Determine the [x, y] coordinate at the center of the cell enclosing the given text.  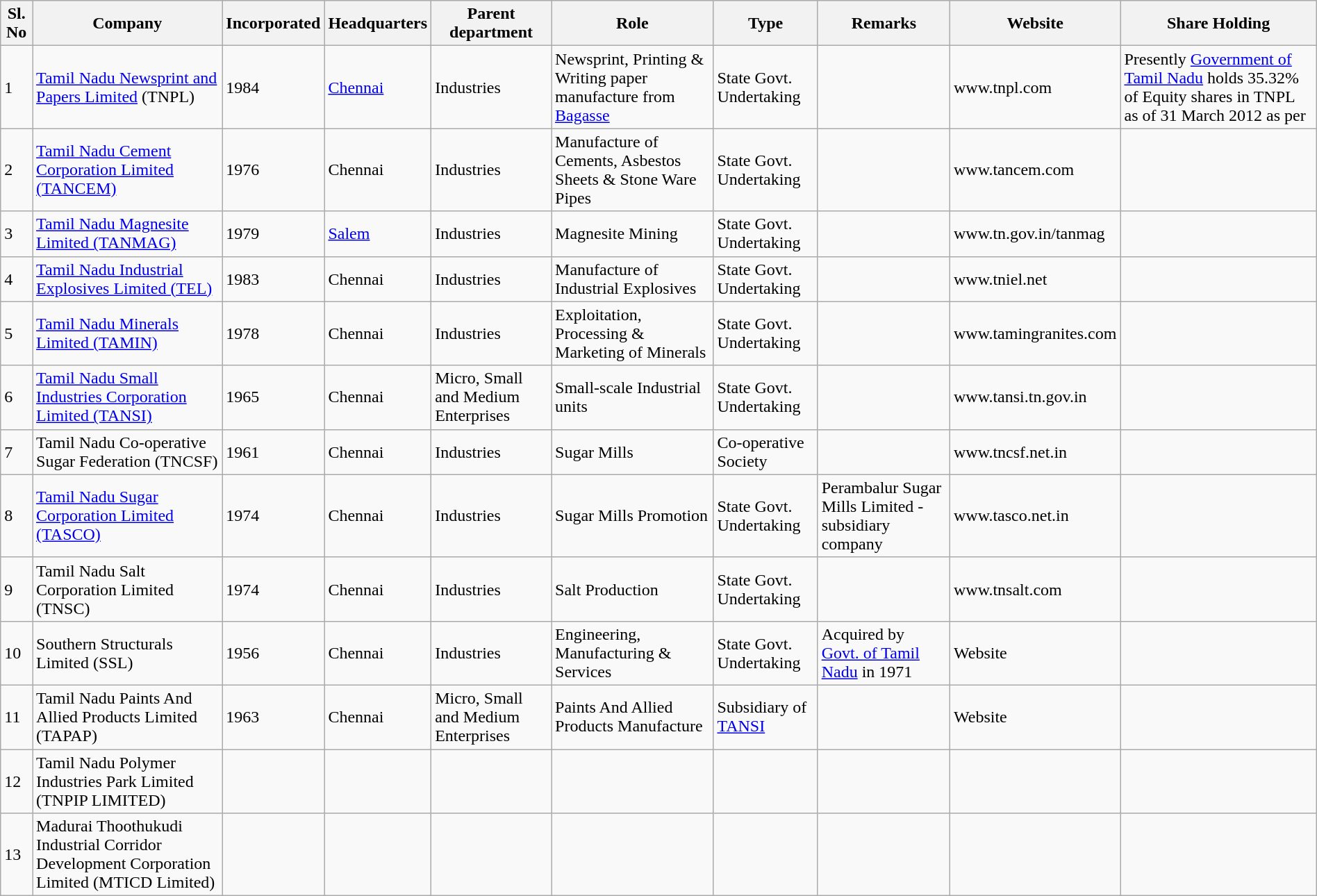
1961 [274, 451]
Engineering, Manufacturing & Services [632, 653]
1976 [274, 169]
5 [17, 333]
www.tamingranites.com [1035, 333]
6 [17, 397]
4 [17, 279]
Headquarters [378, 24]
Sl. No [17, 24]
1984 [274, 88]
Subsidiary of TANSI [765, 717]
Presently Government of Tamil Nadu holds 35.32% of Equity shares in TNPL as of 31 March 2012 as per [1218, 88]
Company [128, 24]
Acquired by Govt. of Tamil Nadu in 1971 [884, 653]
1956 [274, 653]
2 [17, 169]
11 [17, 717]
12 [17, 781]
Sugar Mills [632, 451]
Co-operative Society [765, 451]
Manufacture of Industrial Explosives [632, 279]
Parent department [492, 24]
Remarks [884, 24]
Tamil Nadu Newsprint and Papers Limited (TNPL) [128, 88]
Tamil Nadu Polymer Industries Park Limited (TNPIP LIMITED) [128, 781]
1 [17, 88]
Sugar Mills Promotion [632, 515]
www.tnpl.com [1035, 88]
www.tansi.tn.gov.in [1035, 397]
Manufacture of Cements, Asbestos Sheets & Stone Ware Pipes [632, 169]
www.tnsalt.com [1035, 589]
1963 [274, 717]
Tamil Nadu Paints And Allied Products Limited (TAPAP) [128, 717]
13 [17, 854]
Share Holding [1218, 24]
7 [17, 451]
www.tancem.com [1035, 169]
Tamil Nadu Small Industries Corporation Limited (TANSI) [128, 397]
3 [17, 233]
Tamil Nadu Magnesite Limited (TANMAG) [128, 233]
1983 [274, 279]
8 [17, 515]
Tamil Nadu Cement Corporation Limited (TANCEM) [128, 169]
Salt Production [632, 589]
Paints And Allied Products Manufacture [632, 717]
Madurai Thoothukudi Industrial Corridor Development Corporation Limited (MTICD Limited) [128, 854]
1965 [274, 397]
Tamil Nadu Co-operative Sugar Federation (TNCSF) [128, 451]
Salem [378, 233]
Perambalur Sugar Mills Limited -subsidiary company [884, 515]
Role [632, 24]
Tamil Nadu Industrial Explosives Limited (TEL) [128, 279]
www.tasco.net.in [1035, 515]
www.tncsf.net.in [1035, 451]
Tamil Nadu Minerals Limited (TAMIN) [128, 333]
www.tniel.net [1035, 279]
9 [17, 589]
Small-scale Industrial units [632, 397]
Southern Structurals Limited (SSL) [128, 653]
Incorporated [274, 24]
Type [765, 24]
1978 [274, 333]
Tamil Nadu Sugar Corporation Limited (TASCO) [128, 515]
Magnesite Mining [632, 233]
Exploitation, Processing & Marketing of Minerals [632, 333]
10 [17, 653]
www.tn.gov.in/tanmag [1035, 233]
Tamil Nadu Salt Corporation Limited (TNSC) [128, 589]
Newsprint, Printing & Writing paper manufacture from Bagasse [632, 88]
1979 [274, 233]
